Extract the [x, y] coordinate from the center of the cell holding the provided text.  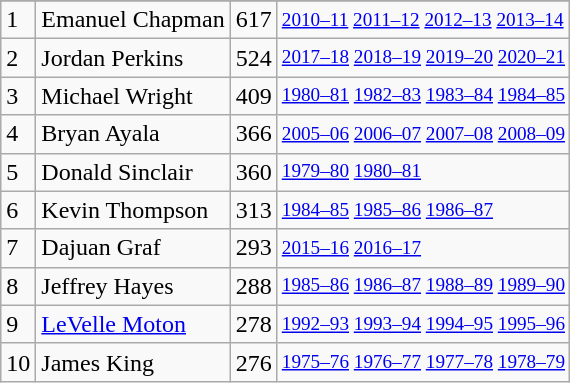
9 [18, 324]
2 [18, 58]
2017–18 2018–19 2019–20 2020–21 [423, 58]
276 [254, 362]
1975–76 1976–77 1977–78 1978–79 [423, 362]
Michael Wright [133, 96]
3 [18, 96]
4 [18, 134]
1984–85 1985–86 1986–87 [423, 210]
1 [18, 20]
Dajuan Graf [133, 248]
6 [18, 210]
10 [18, 362]
Donald Sinclair [133, 172]
409 [254, 96]
278 [254, 324]
Jordan Perkins [133, 58]
1985–86 1986–87 1988–89 1989–90 [423, 286]
2005–06 2006–07 2007–08 2008–09 [423, 134]
Jeffrey Hayes [133, 286]
293 [254, 248]
288 [254, 286]
617 [254, 20]
313 [254, 210]
Kevin Thompson [133, 210]
360 [254, 172]
5 [18, 172]
366 [254, 134]
8 [18, 286]
1979–80 1980–81 [423, 172]
Emanuel Chapman [133, 20]
524 [254, 58]
1992–93 1993–94 1994–95 1995–96 [423, 324]
LeVelle Moton [133, 324]
Bryan Ayala [133, 134]
2015–16 2016–17 [423, 248]
7 [18, 248]
1980–81 1982–83 1983–84 1984–85 [423, 96]
2010–11 2011–12 2012–13 2013–14 [423, 20]
James King [133, 362]
